Locate the cell with the specified text and output its (x, y) center coordinate. 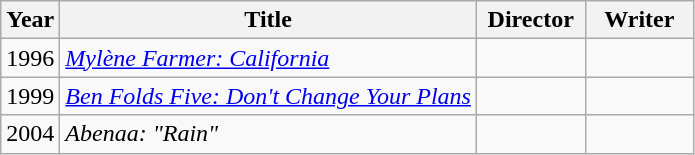
2004 (30, 134)
Ben Folds Five: Don't Change Your Plans (268, 96)
1999 (30, 96)
Director (530, 20)
Abenaa: "Rain" (268, 134)
Title (268, 20)
1996 (30, 58)
Mylène Farmer: California (268, 58)
Writer (640, 20)
Year (30, 20)
